For the text-containing cell, return its midpoint in [x, y] coordinate format. 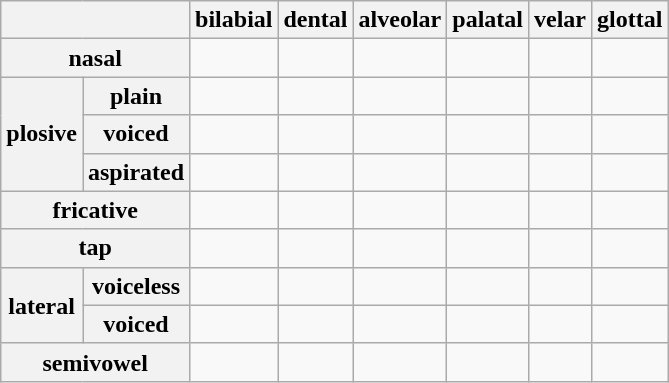
glottal [630, 20]
velar [560, 20]
tap [96, 248]
fricative [96, 210]
dental [316, 20]
voiceless [136, 286]
alveolar [400, 20]
aspirated [136, 172]
plosive [42, 134]
palatal [488, 20]
plain [136, 96]
nasal [96, 58]
semivowel [96, 362]
bilabial [234, 20]
lateral [42, 305]
